Determine the [x, y] coordinate at the center of the cell enclosing the given text.  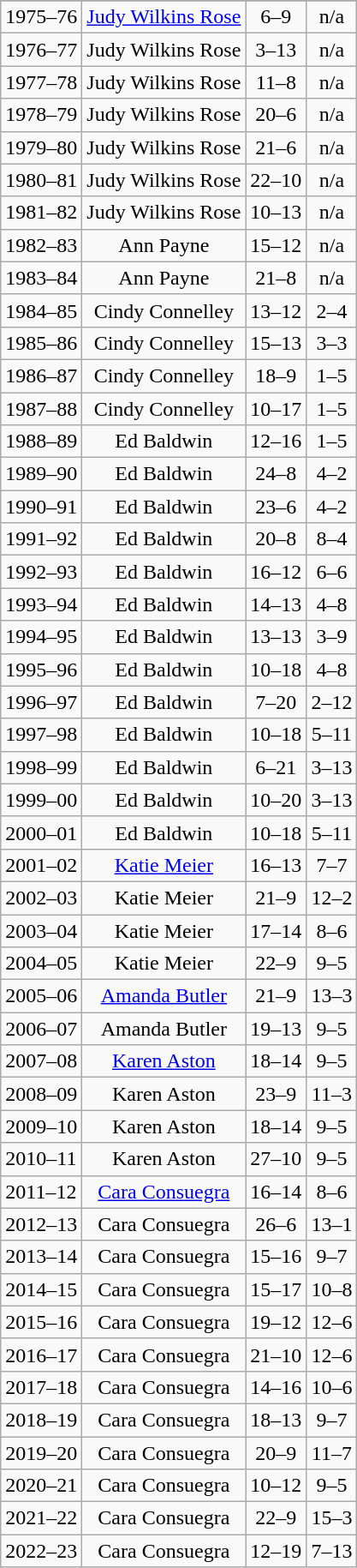
16–14 [276, 1192]
7–13 [332, 1551]
1991–92 [41, 539]
2006–07 [41, 1029]
10–20 [276, 800]
6–6 [332, 572]
2–4 [332, 310]
2014–15 [41, 1289]
16–12 [276, 572]
2007–08 [41, 1061]
1993–94 [41, 604]
10–8 [332, 1289]
7–7 [332, 865]
1978–79 [41, 115]
1980–81 [41, 180]
1979–80 [41, 147]
15–13 [276, 343]
2020–21 [41, 1486]
26–6 [276, 1224]
10–12 [276, 1486]
17–14 [276, 930]
13–1 [332, 1224]
2003–04 [41, 930]
13–3 [332, 996]
1996–97 [41, 702]
14–16 [276, 1387]
20–8 [276, 539]
12–2 [332, 898]
27–10 [276, 1159]
1976–77 [41, 50]
2–12 [332, 702]
1998–99 [41, 767]
21–8 [276, 278]
22–10 [276, 180]
1999–00 [41, 800]
2017–18 [41, 1387]
2013–14 [41, 1257]
2019–20 [41, 1453]
1997–98 [41, 735]
1986–87 [41, 375]
1982–83 [41, 245]
3–9 [332, 637]
14–13 [276, 604]
1994–95 [41, 637]
2015–16 [41, 1322]
1981–82 [41, 213]
16–13 [276, 865]
6–9 [276, 17]
18–13 [276, 1420]
2001–02 [41, 865]
20–6 [276, 115]
15–3 [332, 1518]
2002–03 [41, 898]
2004–05 [41, 964]
1983–84 [41, 278]
11–3 [332, 1094]
15–16 [276, 1257]
2008–09 [41, 1094]
2022–23 [41, 1551]
10–13 [276, 213]
15–17 [276, 1289]
21–10 [276, 1355]
2009–10 [41, 1126]
23–6 [276, 507]
21–6 [276, 147]
13–12 [276, 310]
1975–76 [41, 17]
2005–06 [41, 996]
1992–93 [41, 572]
3–3 [332, 343]
2000–01 [41, 832]
6–21 [276, 767]
2018–19 [41, 1420]
23–9 [276, 1094]
2016–17 [41, 1355]
20–9 [276, 1453]
2010–11 [41, 1159]
1987–88 [41, 409]
12–19 [276, 1551]
7–20 [276, 702]
1995–96 [41, 670]
1988–89 [41, 442]
8–4 [332, 539]
15–12 [276, 245]
1984–85 [41, 310]
11–8 [276, 82]
10–6 [332, 1387]
1977–78 [41, 82]
2012–13 [41, 1224]
1990–91 [41, 507]
1985–86 [41, 343]
13–13 [276, 637]
2011–12 [41, 1192]
11–7 [332, 1453]
12–16 [276, 442]
24–8 [276, 474]
10–17 [276, 409]
2021–22 [41, 1518]
18–9 [276, 375]
19–12 [276, 1322]
1989–90 [41, 474]
19–13 [276, 1029]
